Scan for the cell matching the given text and deliver its (X, Y) coordinate at center. 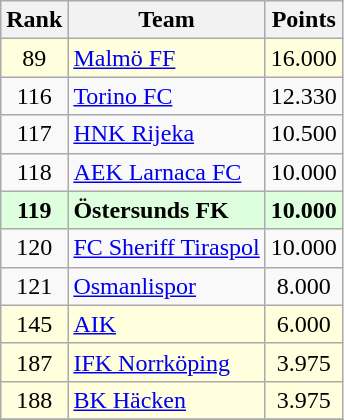
12.330 (304, 96)
Torino FC (166, 96)
BK Häcken (166, 400)
AEK Larnaca FC (166, 172)
10.500 (304, 134)
145 (34, 324)
Rank (34, 20)
89 (34, 58)
FC Sheriff Tiraspol (166, 248)
Östersunds FK (166, 210)
AIK (166, 324)
187 (34, 362)
Malmö FF (166, 58)
16.000 (304, 58)
117 (34, 134)
Team (166, 20)
119 (34, 210)
121 (34, 286)
116 (34, 96)
HNK Rijeka (166, 134)
120 (34, 248)
Points (304, 20)
118 (34, 172)
Osmanlispor (166, 286)
188 (34, 400)
IFK Norrköping (166, 362)
6.000 (304, 324)
8.000 (304, 286)
